Scan for the cell matching the given text and deliver its (X, Y) coordinate at center. 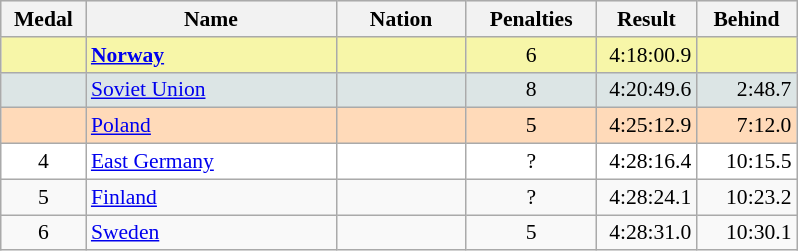
7:12.0 (746, 126)
Penalties (531, 19)
East Germany (211, 162)
10:30.1 (746, 233)
Finland (211, 197)
Medal (44, 19)
Soviet Union (211, 90)
Result (646, 19)
4:18:00.9 (646, 55)
4:28:31.0 (646, 233)
4:20:49.6 (646, 90)
4:28:24.1 (646, 197)
Behind (746, 19)
Sweden (211, 233)
Nation (401, 19)
Name (211, 19)
Poland (211, 126)
2:48.7 (746, 90)
4:28:16.4 (646, 162)
8 (531, 90)
Norway (211, 55)
10:15.5 (746, 162)
10:23.2 (746, 197)
4:25:12.9 (646, 126)
4 (44, 162)
